Capture the cell that displays the provided text and extract its (X, Y) central coordinate. 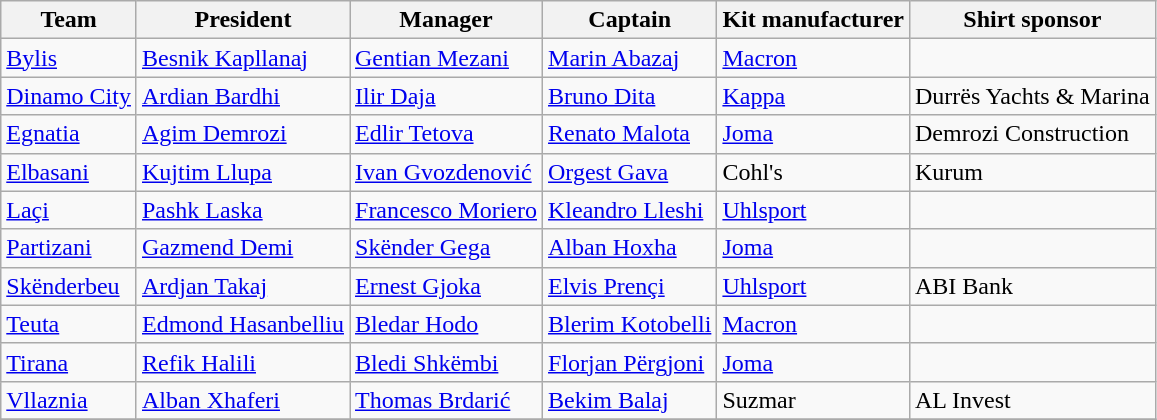
Edlir Tetova (446, 134)
Marin Abazaj (630, 58)
Ernest Gjoka (446, 286)
Durrës Yachts & Marina (1032, 96)
Kleandro Lleshi (630, 210)
Ardian Bardhi (242, 96)
Tirana (69, 362)
Kit manufacturer (814, 20)
Teuta (69, 324)
Renato Malota (630, 134)
Ilir Daja (446, 96)
Alban Hoxha (630, 248)
Pashk Laska (242, 210)
Egnatia (69, 134)
Bylis (69, 58)
Bruno Dita (630, 96)
Team (69, 20)
Elvis Prençi (630, 286)
Besnik Kapllanaj (242, 58)
Ardjan Takaj (242, 286)
Elbasani (69, 172)
Agim Demrozi (242, 134)
Gentian Mezani (446, 58)
Laçi (69, 210)
Partizani (69, 248)
Alban Xhaferi (242, 400)
Vllaznia (69, 400)
Kurum (1032, 172)
Kappa (814, 96)
Florjan Përgjoni (630, 362)
Dinamo City (69, 96)
Cohl's (814, 172)
Bledar Hodo (446, 324)
Kujtim Llupa (242, 172)
Bekim Balaj (630, 400)
Bledi Shkëmbi (446, 362)
Demrozi Construction (1032, 134)
Edmond Hasanbelliu (242, 324)
Shirt sponsor (1032, 20)
Suzmar (814, 400)
Blerim Kotobelli (630, 324)
President (242, 20)
Ivan Gvozdenović (446, 172)
AL Invest (1032, 400)
Skënder Gega (446, 248)
Orgest Gava (630, 172)
Captain (630, 20)
Refik Halili (242, 362)
Thomas Brdarić (446, 400)
ABI Bank (1032, 286)
Skënderbeu (69, 286)
Gazmend Demi (242, 248)
Manager (446, 20)
Francesco Moriero (446, 210)
